From the cell containing the given text, extract its center point as (x, y) coordinate. 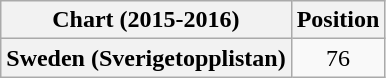
Position (338, 20)
76 (338, 58)
Chart (2015-2016) (146, 20)
Sweden (Sverigetopplistan) (146, 58)
